Capture the cell that displays the provided text and extract its (X, Y) central coordinate. 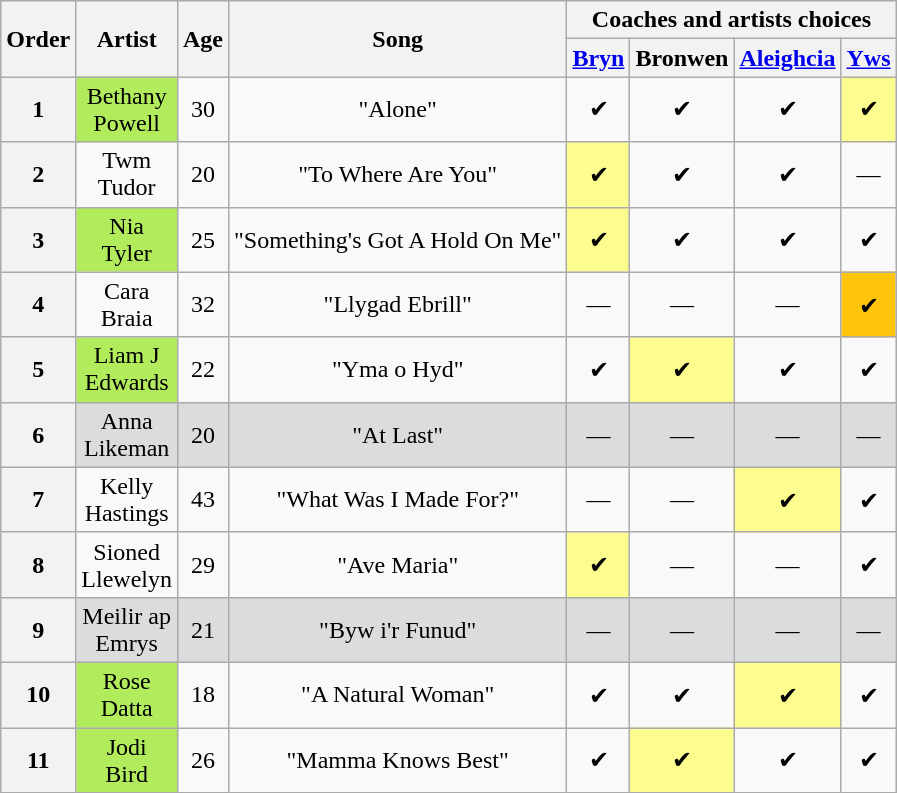
"Byw i'r Funud" (398, 630)
21 (202, 630)
Meilir apEmrys (127, 630)
AnnaLikeman (127, 434)
SionedLlewelyn (127, 564)
Yws (868, 58)
9 (38, 630)
Aleighcia (788, 58)
"A Natural Woman" (398, 694)
JodiBird (127, 760)
"At Last" (398, 434)
Artist (127, 39)
Age (202, 39)
7 (38, 500)
Order (38, 39)
Song (398, 39)
"Llygad Ebrill" (398, 304)
10 (38, 694)
11 (38, 760)
NiaTyler (127, 240)
"Something's Got A Hold On Me" (398, 240)
CaraBraia (127, 304)
"What Was I Made For?" (398, 500)
3 (38, 240)
KellyHastings (127, 500)
Bryn (598, 58)
18 (202, 694)
Liam JEdwards (127, 370)
"Yma o Hyd" (398, 370)
"Alone" (398, 110)
Bronwen (682, 58)
"Ave Maria" (398, 564)
Coaches and artists choices (732, 20)
25 (202, 240)
"To Where Are You" (398, 174)
30 (202, 110)
8 (38, 564)
43 (202, 500)
2 (38, 174)
"Mamma Knows Best" (398, 760)
22 (202, 370)
26 (202, 760)
29 (202, 564)
4 (38, 304)
32 (202, 304)
RoseDatta (127, 694)
BethanyPowell (127, 110)
TwmTudor (127, 174)
6 (38, 434)
1 (38, 110)
5 (38, 370)
